Detect which cell encompasses the target text, then output its [x, y] center coordinate. 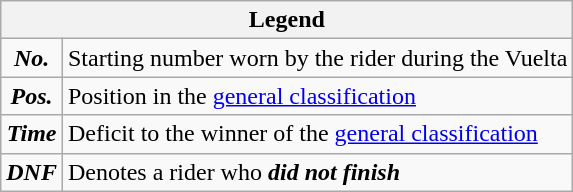
Deficit to the winner of the general classification [317, 134]
No. [32, 58]
Pos. [32, 96]
Position in the general classification [317, 96]
Legend [287, 20]
DNF [32, 172]
Denotes a rider who did not finish [317, 172]
Starting number worn by the rider during the Vuelta [317, 58]
Time [32, 134]
